Return the (X, Y) coordinate for the center point of the cell that contains the specified text.  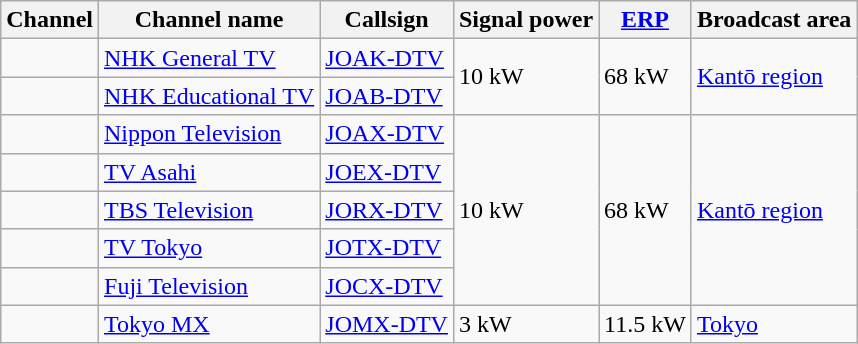
NHK Educational TV (210, 96)
JOAX-DTV (387, 134)
Channel (50, 20)
NHK General TV (210, 58)
Channel name (210, 20)
JOMX-DTV (387, 324)
JOEX-DTV (387, 172)
Tokyo (774, 324)
3 kW (526, 324)
JORX-DTV (387, 210)
Signal power (526, 20)
Fuji Television (210, 286)
TV Tokyo (210, 248)
TBS Television (210, 210)
TV Asahi (210, 172)
JOTX-DTV (387, 248)
JOCX-DTV (387, 286)
JOAK-DTV (387, 58)
Nippon Television (210, 134)
Broadcast area (774, 20)
JOAB-DTV (387, 96)
11.5 kW (646, 324)
Callsign (387, 20)
ERP (646, 20)
Tokyo MX (210, 324)
